Extract the [x, y] coordinate from the center of the cell holding the provided text.  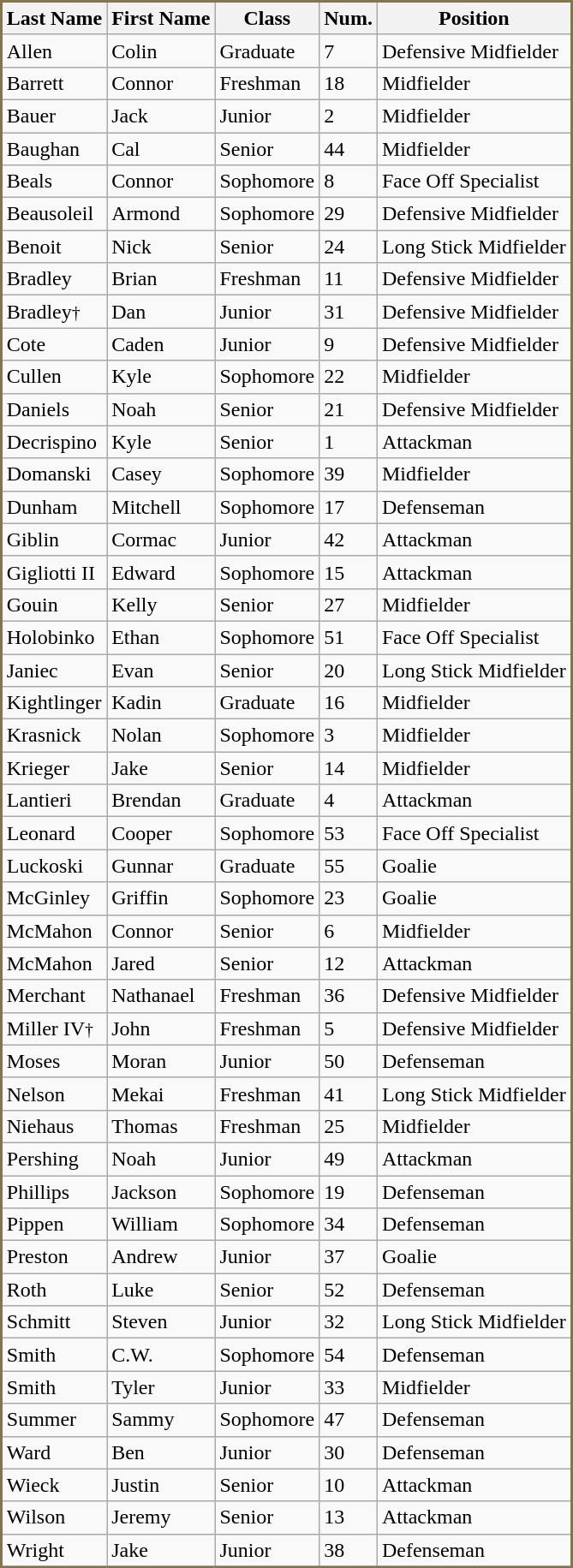
15 [349, 572]
47 [349, 1420]
Dunham [55, 507]
Luke [161, 1290]
Holobinko [55, 637]
Roth [55, 1290]
27 [349, 605]
1 [349, 442]
Edward [161, 572]
Pershing [55, 1159]
Colin [161, 51]
Tyler [161, 1387]
30 [349, 1452]
6 [349, 931]
55 [349, 866]
36 [349, 996]
31 [349, 312]
Sammy [161, 1420]
Ben [161, 1452]
Last Name [55, 19]
McGinley [55, 898]
Kelly [161, 605]
11 [349, 279]
Kadin [161, 703]
52 [349, 1290]
Steven [161, 1322]
44 [349, 148]
Wright [55, 1550]
4 [349, 801]
13 [349, 1517]
22 [349, 377]
33 [349, 1387]
Gouin [55, 605]
16 [349, 703]
18 [349, 83]
Jackson [161, 1191]
49 [349, 1159]
Allen [55, 51]
53 [349, 833]
Jared [161, 963]
Gigliotti II [55, 572]
Preston [55, 1257]
Cal [161, 148]
17 [349, 507]
24 [349, 247]
Nelson [55, 1094]
21 [349, 409]
Cullen [55, 377]
Ward [55, 1452]
John [161, 1028]
Thomas [161, 1126]
Kightlinger [55, 703]
12 [349, 963]
Bradley [55, 279]
Merchant [55, 996]
Mekai [161, 1094]
54 [349, 1355]
Krieger [55, 768]
Nick [161, 247]
Nolan [161, 736]
Nathanael [161, 996]
Griffin [161, 898]
Cote [55, 344]
C.W. [161, 1355]
Luckoski [55, 866]
23 [349, 898]
Decrispino [55, 442]
32 [349, 1322]
29 [349, 214]
20 [349, 671]
Wilson [55, 1517]
Evan [161, 671]
8 [349, 182]
Moses [55, 1061]
Barrett [55, 83]
Moran [161, 1061]
10 [349, 1485]
First Name [161, 19]
Dan [161, 312]
Leonard [55, 833]
41 [349, 1094]
Janiec [55, 671]
Gunnar [161, 866]
19 [349, 1191]
Beausoleil [55, 214]
Jack [161, 116]
Caden [161, 344]
Giblin [55, 540]
Summer [55, 1420]
Brendan [161, 801]
Cooper [161, 833]
Jeremy [161, 1517]
3 [349, 736]
34 [349, 1225]
Domanski [55, 474]
Phillips [55, 1191]
Ethan [161, 637]
Bradley† [55, 312]
Daniels [55, 409]
38 [349, 1550]
5 [349, 1028]
Num. [349, 19]
7 [349, 51]
39 [349, 474]
Pippen [55, 1225]
51 [349, 637]
Class [267, 19]
Cormac [161, 540]
Krasnick [55, 736]
Schmitt [55, 1322]
Baughan [55, 148]
50 [349, 1061]
Benoit [55, 247]
William [161, 1225]
Position [474, 19]
37 [349, 1257]
Justin [161, 1485]
Beals [55, 182]
Casey [161, 474]
Armond [161, 214]
9 [349, 344]
Mitchell [161, 507]
Brian [161, 279]
Niehaus [55, 1126]
14 [349, 768]
Andrew [161, 1257]
42 [349, 540]
Miller IV† [55, 1028]
2 [349, 116]
25 [349, 1126]
Wieck [55, 1485]
Lantieri [55, 801]
Bauer [55, 116]
